Scan for the cell matching the given text and deliver its [X, Y] coordinate at center. 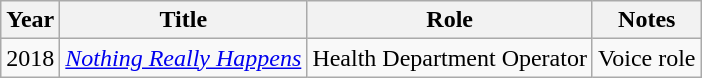
Role [450, 20]
2018 [30, 58]
Year [30, 20]
Title [184, 20]
Nothing Really Happens [184, 58]
Notes [646, 20]
Health Department Operator [450, 58]
Voice role [646, 58]
